Scan for the cell matching the given text and deliver its (X, Y) coordinate at center. 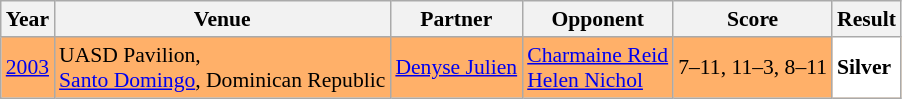
Opponent (598, 19)
2003 (28, 68)
Denyse Julien (456, 68)
Result (866, 19)
Silver (866, 68)
Venue (222, 19)
Score (752, 19)
UASD Pavilion,Santo Domingo, Dominican Republic (222, 68)
Year (28, 19)
Partner (456, 19)
Charmaine Reid Helen Nichol (598, 68)
7–11, 11–3, 8–11 (752, 68)
